Return the [x, y] coordinate for the center point of the cell that contains the specified text.  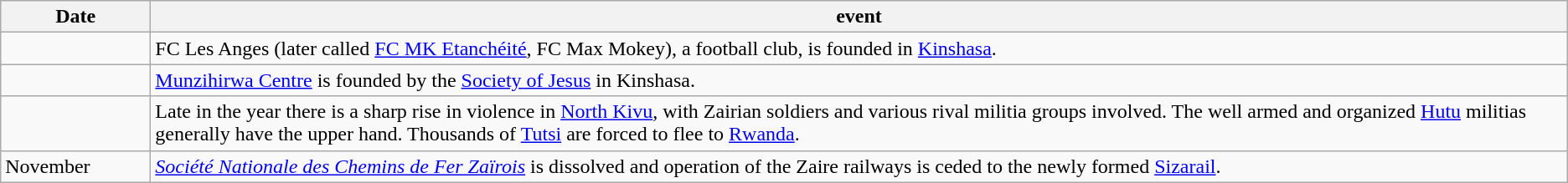
Munzihirwa Centre is founded by the Society of Jesus in Kinshasa. [859, 80]
Date [75, 17]
Société Nationale des Chemins de Fer Zaïrois is dissolved and operation of the Zaire railways is ceded to the newly formed Sizarail. [859, 166]
November [75, 166]
FC Les Anges (later called FC MK Etanchéité, FC Max Mokey), a football club, is founded in Kinshasa. [859, 48]
event [859, 17]
